Detect which cell encompasses the target text, then output its [X, Y] center coordinate. 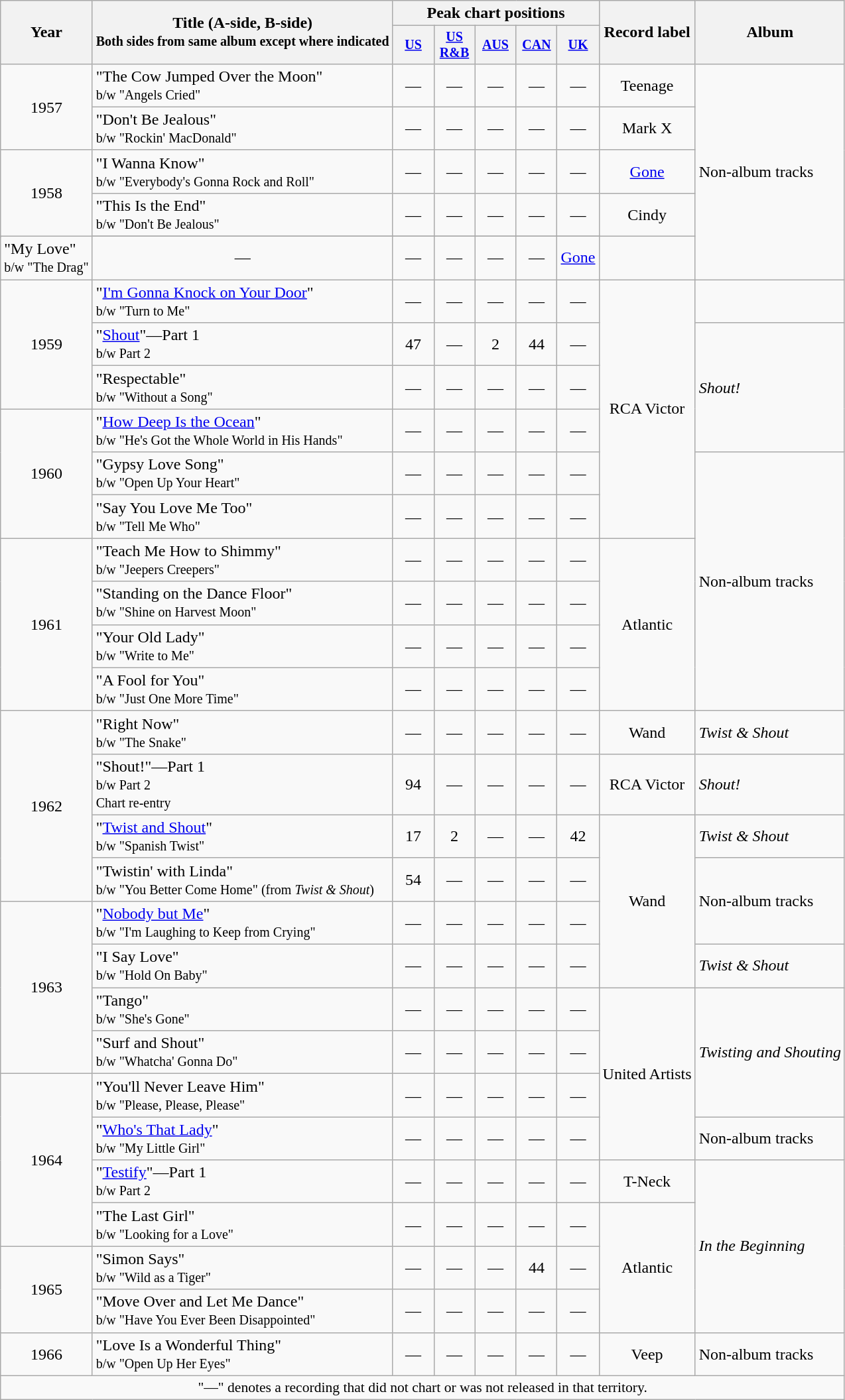
"This Is the End"b/w "Don't Be Jealous" [243, 215]
"My Love"b/w "The Drag" [46, 259]
"Twist and Shout"b/w "Spanish Twist" [243, 837]
"Tango"b/w "She's Gone" [243, 1009]
Twisting and Shouting [769, 1053]
"Love Is a Wonderful Thing"b/w "Open Up Her Eyes" [243, 1354]
Teenage [647, 85]
"Shout"—Part 1b/w Part 2 [243, 345]
Peak chart positions [496, 13]
"You'll Never Leave Him"b/w "Please, Please, Please" [243, 1095]
1960 [46, 473]
Veep [647, 1354]
Title (A-side, B-side)Both sides from same album except where indicated [243, 32]
USR&B [454, 45]
"Right Now"b/w "The Snake" [243, 732]
"The Last Girl"b/w "Looking for a Love" [243, 1225]
"Twistin' with Linda"b/w "You Better Come Home" (from Twist & Shout) [243, 879]
"I'm Gonna Knock on Your Door"b/w "Turn to Me" [243, 301]
94 [413, 784]
Mark X [647, 129]
Record label [647, 32]
"Shout!"—Part 1b/w Part 2Chart re-entry [243, 784]
1962 [46, 806]
"I Wanna Know"b/w "Everybody's Gonna Rock and Roll" [243, 171]
42 [578, 837]
In the Beginning [769, 1246]
"Your Old Lady"b/w "Write to Me" [243, 646]
1965 [46, 1289]
"How Deep Is the Ocean"b/w "He's Got the Whole World in His Hands" [243, 431]
"Surf and Shout"b/w "Whatcha' Gonna Do" [243, 1053]
CAN [537, 45]
Cindy [647, 215]
"Say You Love Me Too"b/w "Tell Me Who" [243, 517]
T-Neck [647, 1181]
United Artists [647, 1074]
Year [46, 32]
"Don't Be Jealous"b/w "Rockin' MacDonald" [243, 129]
AUS [495, 45]
"Testify"—Part 1b/w Part 2 [243, 1181]
17 [413, 837]
1957 [46, 107]
1959 [46, 345]
US [413, 45]
1963 [46, 987]
"Gypsy Love Song"b/w "Open Up Your Heart" [243, 473]
"Simon Says"b/w "Wild as a Tiger" [243, 1267]
"Nobody but Me"b/w "I'm Laughing to Keep from Crying" [243, 923]
1961 [46, 624]
"Respectable"b/w "Without a Song" [243, 387]
"A Fool for You"b/w "Just One More Time" [243, 689]
54 [413, 879]
"Standing on the Dance Floor"b/w "Shine on Harvest Moon" [243, 603]
Album [769, 32]
47 [413, 345]
UK [578, 45]
1966 [46, 1354]
"I Say Love"b/w "Hold On Baby" [243, 966]
"—" denotes a recording that did not chart or was not released in that territory. [423, 1387]
"The Cow Jumped Over the Moon"b/w "Angels Cried" [243, 85]
1958 [46, 193]
"Move Over and Let Me Dance"b/w "Have You Ever Been Disappointed" [243, 1311]
"Teach Me How to Shimmy"b/w "Jeepers Creepers" [243, 559]
1964 [46, 1160]
"Who's That Lady"b/w "My Little Girl" [243, 1139]
